For the text-containing cell, return its midpoint in [x, y] coordinate format. 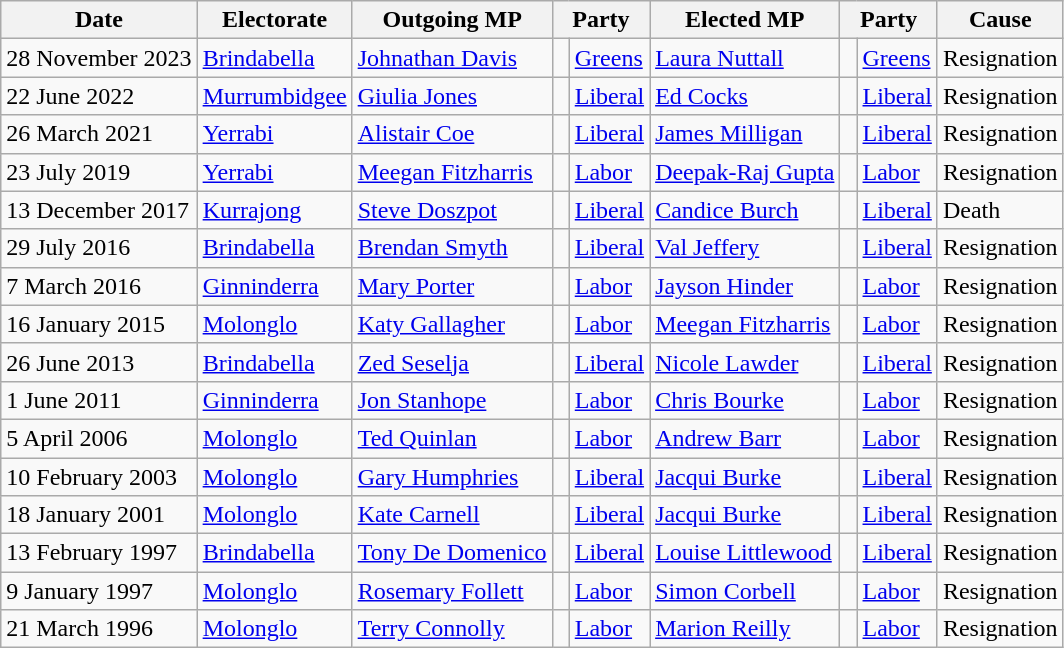
Nicole Lawder [745, 362]
1 June 2011 [99, 400]
Cause [1000, 20]
Murrumbidgee [274, 96]
28 November 2023 [99, 58]
Brendan Smyth [452, 248]
Kate Carnell [452, 515]
Gary Humphries [452, 477]
James Milligan [745, 134]
Elected MP [745, 20]
5 April 2006 [99, 438]
Ted Quinlan [452, 438]
18 January 2001 [99, 515]
Jon Stanhope [452, 400]
21 March 1996 [99, 629]
Zed Seselja [452, 362]
Outgoing MP [452, 20]
Alistair Coe [452, 134]
Terry Connolly [452, 629]
Date [99, 20]
Deepak-Raj Gupta [745, 172]
10 February 2003 [99, 477]
Ed Cocks [745, 96]
Louise Littlewood [745, 553]
Val Jeffery [745, 248]
13 February 1997 [99, 553]
Katy Gallagher [452, 324]
Andrew Barr [745, 438]
Steve Doszpot [452, 210]
13 December 2017 [99, 210]
Johnathan Davis [452, 58]
Mary Porter [452, 286]
Electorate [274, 20]
Laura Nuttall [745, 58]
Candice Burch [745, 210]
Tony De Domenico [452, 553]
Kurrajong [274, 210]
29 July 2016 [99, 248]
26 June 2013 [99, 362]
26 March 2021 [99, 134]
Rosemary Follett [452, 591]
9 January 1997 [99, 591]
23 July 2019 [99, 172]
Jayson Hinder [745, 286]
Marion Reilly [745, 629]
Simon Corbell [745, 591]
Chris Bourke [745, 400]
7 March 2016 [99, 286]
Death [1000, 210]
22 June 2022 [99, 96]
16 January 2015 [99, 324]
Giulia Jones [452, 96]
